Capture the cell that displays the provided text and extract its (X, Y) central coordinate. 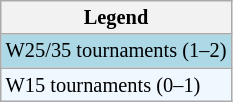
W15 tournaments (0–1) (116, 85)
W25/35 tournaments (1–2) (116, 51)
Legend (116, 17)
